Detect which cell encompasses the target text, then output its [X, Y] center coordinate. 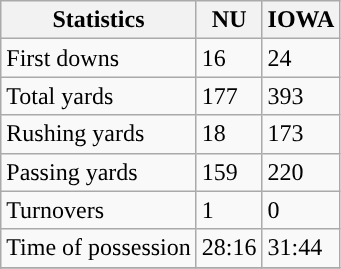
IOWA [301, 20]
24 [301, 58]
First downs [99, 58]
NU [229, 20]
0 [301, 210]
173 [301, 134]
Rushing yards [99, 134]
31:44 [301, 248]
1 [229, 210]
159 [229, 172]
177 [229, 96]
16 [229, 58]
Passing yards [99, 172]
Time of possession [99, 248]
18 [229, 134]
393 [301, 96]
Total yards [99, 96]
220 [301, 172]
28:16 [229, 248]
Statistics [99, 20]
Turnovers [99, 210]
